Return [x, y] of the center of cell containing provided text 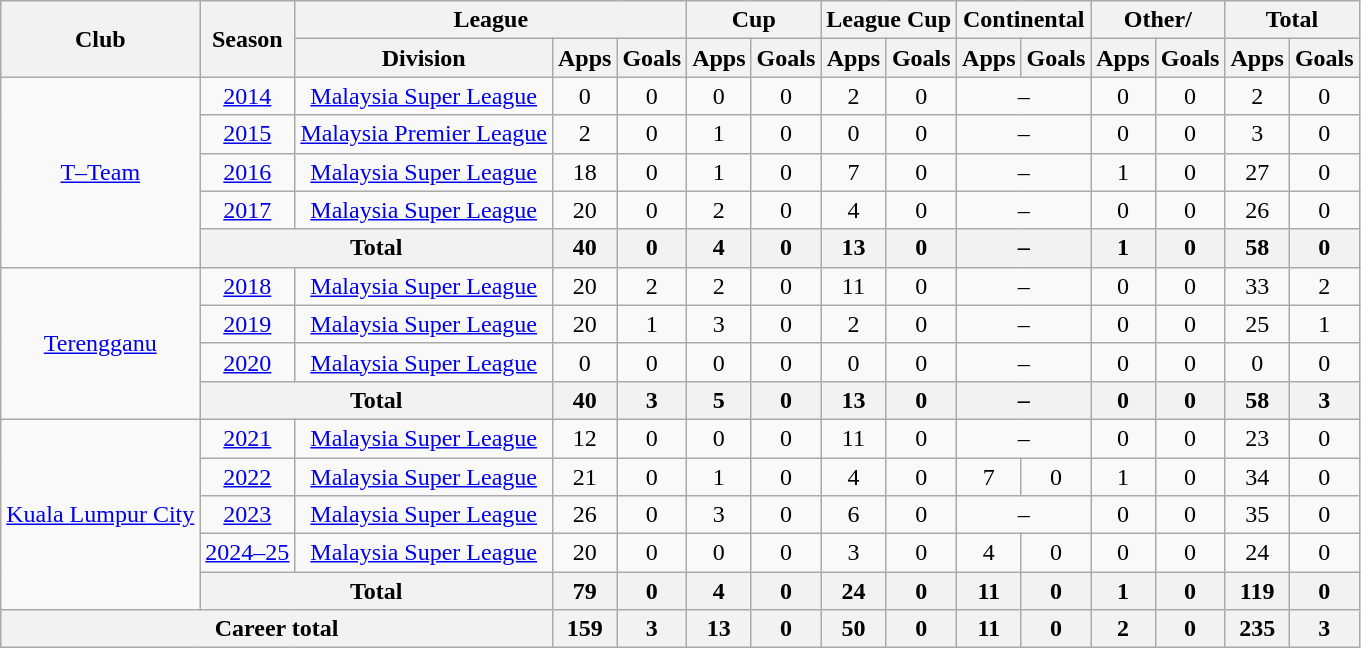
2022 [248, 477]
2014 [248, 96]
119 [1257, 591]
2016 [248, 172]
Cup [754, 20]
Kuala Lumpur City [100, 514]
Other/ [1158, 20]
League Cup [889, 20]
12 [584, 438]
2023 [248, 515]
Terengganu [100, 343]
2019 [248, 324]
6 [854, 515]
21 [584, 477]
23 [1257, 438]
T–Team [100, 172]
5 [719, 400]
25 [1257, 324]
33 [1257, 286]
2021 [248, 438]
35 [1257, 515]
Club [100, 39]
235 [1257, 629]
2018 [248, 286]
2024–25 [248, 553]
Malaysia Premier League [424, 134]
18 [584, 172]
Career total [277, 629]
34 [1257, 477]
2015 [248, 134]
79 [584, 591]
27 [1257, 172]
2017 [248, 210]
Division [424, 58]
50 [854, 629]
2020 [248, 362]
Season [248, 39]
Continental [1024, 20]
159 [584, 629]
League [491, 20]
